Return the (X, Y) coordinate for the center point of the cell that contains the specified text.  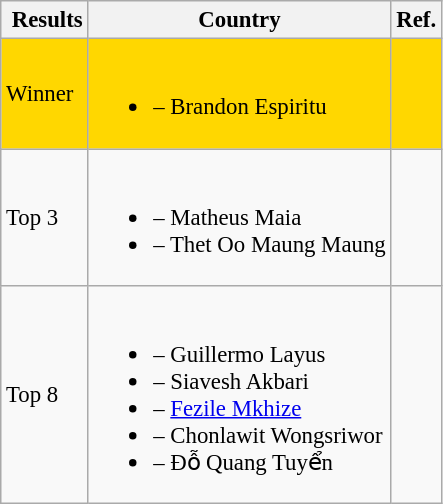
– Brandon Espiritu (240, 94)
Country (240, 20)
Top 8 (44, 395)
Top 3 (44, 218)
– Guillermo Layus – Siavesh Akbari – Fezile Mkhize – Chonlawit Wongsriwor – Đỗ Quang Tuyển (240, 395)
– Matheus Maia – Thet Oo Maung Maung (240, 218)
Winner (44, 94)
Ref. (416, 20)
Results (44, 20)
